Find where the given text appears and provide that cell's center as [X, Y] coordinate. 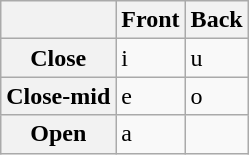
o [216, 96]
e [150, 96]
a [150, 134]
Close-mid [58, 96]
i [150, 58]
u [216, 58]
Front [150, 20]
Back [216, 20]
Open [58, 134]
Close [58, 58]
